Pinpoint the cell where the given text exists, returning its [x, y] midpoint coordinate. 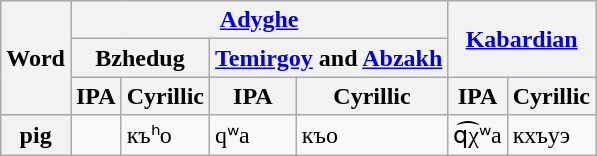
Bzhedug [140, 58]
Word [36, 58]
къо [372, 135]
Kabardian [522, 39]
Adyghe [258, 20]
кхъуэ [551, 135]
pig [36, 135]
q͡χʷa [478, 135]
къʰо [165, 135]
qʷa [254, 135]
Temirgoy and Abzakh [329, 58]
